Pinpoint the cell where the given text exists, returning its (x, y) midpoint coordinate. 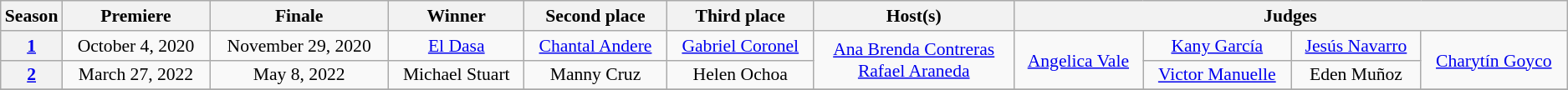
Kany García (1218, 46)
Victor Manuelle (1218, 75)
El Dasa (457, 46)
Angelica Vale (1078, 60)
Charytín Goyco (1494, 60)
October 4, 2020 (135, 46)
May 8, 2022 (299, 75)
Helen Ochoa (740, 75)
Host(s) (913, 16)
Ana Brenda Contreras Rafael Araneda (913, 60)
Premiere (135, 16)
Judges (1290, 16)
Eden Muñoz (1356, 75)
Second place (595, 16)
Finale (299, 16)
November 29, 2020 (299, 46)
Michael Stuart (457, 75)
March 27, 2022 (135, 75)
Gabriel Coronel (740, 46)
1 (32, 46)
Jesús Navarro (1356, 46)
2 (32, 75)
Manny Cruz (595, 75)
Season (32, 16)
Winner (457, 16)
Third place (740, 16)
Chantal Andere (595, 46)
